Locate the cell with the specified text and output its (X, Y) center coordinate. 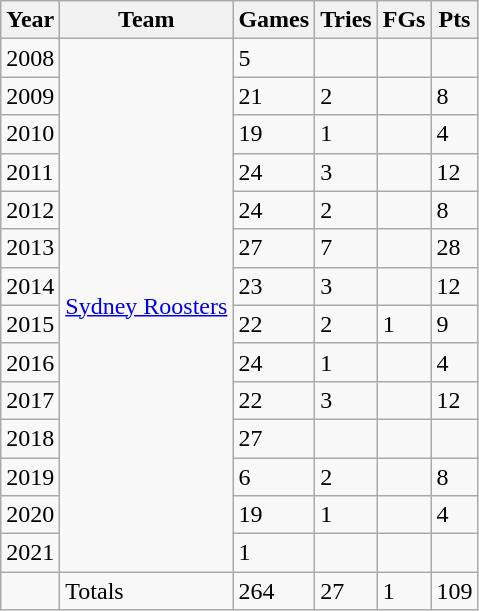
23 (274, 286)
2019 (30, 477)
2009 (30, 96)
2010 (30, 134)
Team (146, 20)
2011 (30, 172)
Year (30, 20)
Sydney Roosters (146, 306)
2012 (30, 210)
Tries (346, 20)
2016 (30, 362)
21 (274, 96)
2015 (30, 324)
5 (274, 58)
FGs (404, 20)
Totals (146, 591)
2014 (30, 286)
9 (454, 324)
2020 (30, 515)
264 (274, 591)
2008 (30, 58)
2021 (30, 553)
109 (454, 591)
7 (346, 248)
2017 (30, 400)
Games (274, 20)
Pts (454, 20)
2018 (30, 438)
6 (274, 477)
2013 (30, 248)
28 (454, 248)
